Detect which cell encompasses the target text, then output its (X, Y) center coordinate. 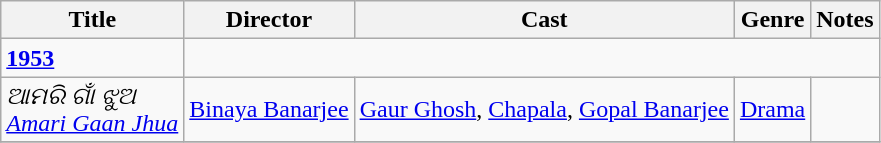
Director (269, 20)
1953 (92, 58)
Drama (772, 110)
Notes (845, 20)
Title (92, 20)
Cast (544, 20)
Gaur Ghosh, Chapala, Gopal Banarjee (544, 110)
Binaya Banarjee (269, 110)
ଆମରି ଗାଁ ଝୁଅAmari Gaan Jhua (92, 110)
Genre (772, 20)
